From the cell containing the given text, extract its center point as (x, y) coordinate. 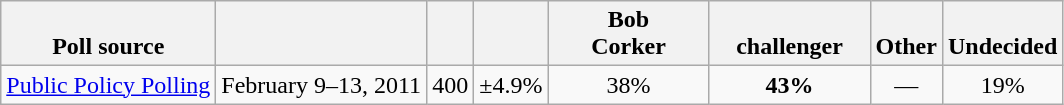
Other (906, 34)
— (906, 85)
challenger (790, 34)
February 9–13, 2011 (322, 85)
43% (790, 85)
BobCorker (628, 34)
Undecided (1002, 34)
38% (628, 85)
±4.9% (511, 85)
400 (450, 85)
Poll source (108, 34)
Public Policy Polling (108, 85)
19% (1002, 85)
